Find where the given text appears and provide that cell's center as [X, Y] coordinate. 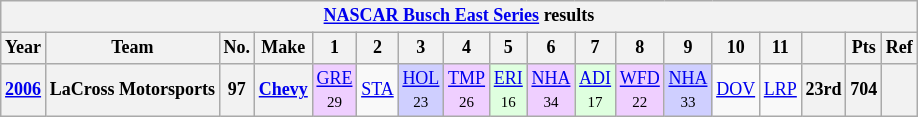
97 [236, 90]
LaCross Motorsports [132, 90]
23rd [824, 90]
2006 [24, 90]
Team [132, 48]
No. [236, 48]
Ref [900, 48]
8 [640, 48]
ERI 16 [508, 90]
LRP [780, 90]
NHA 33 [688, 90]
1 [334, 48]
Year [24, 48]
704 [864, 90]
7 [596, 48]
10 [736, 48]
TMP 26 [467, 90]
NHA 34 [551, 90]
Make [283, 48]
NASCAR Busch East Series results [459, 16]
2 [378, 48]
4 [467, 48]
Chevy [283, 90]
ADI 17 [596, 90]
STA [378, 90]
HOL 23 [421, 90]
DOV [736, 90]
WFD 22 [640, 90]
11 [780, 48]
3 [421, 48]
9 [688, 48]
GRE 29 [334, 90]
6 [551, 48]
5 [508, 48]
Pts [864, 48]
